Capture the cell that displays the provided text and extract its [x, y] central coordinate. 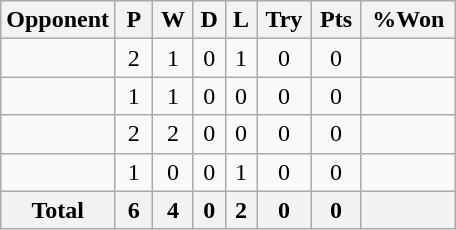
D [210, 20]
L [242, 20]
4 [173, 210]
Try [284, 20]
%Won [408, 20]
P [134, 20]
W [173, 20]
6 [134, 210]
Pts [336, 20]
Opponent [58, 20]
Total [58, 210]
